Capture the cell that displays the provided text and extract its [x, y] central coordinate. 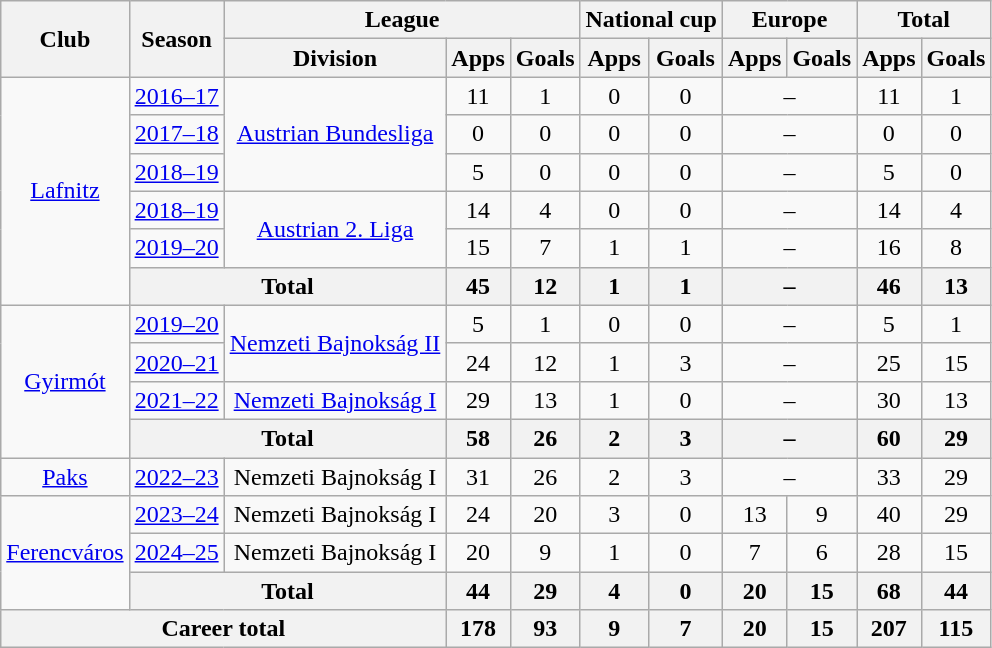
2021–22 [176, 400]
93 [545, 629]
178 [478, 629]
45 [478, 286]
31 [478, 477]
Paks [65, 477]
2022–23 [176, 477]
2024–25 [176, 553]
Nemzeti Bajnokság II [335, 343]
Austrian 2. Liga [335, 229]
Europe [789, 20]
Gyirmót [65, 381]
2016–17 [176, 96]
Ferencváros [65, 553]
Season [176, 39]
2020–21 [176, 362]
207 [889, 629]
Career total [224, 629]
16 [889, 248]
28 [889, 553]
25 [889, 362]
National cup [651, 20]
46 [889, 286]
33 [889, 477]
40 [889, 515]
8 [956, 248]
58 [478, 438]
Club [65, 39]
League [402, 20]
2023–24 [176, 515]
60 [889, 438]
68 [889, 591]
30 [889, 400]
Austrian Bundesliga [335, 134]
6 [822, 553]
115 [956, 629]
2017–18 [176, 134]
Lafnitz [65, 191]
Division [335, 58]
